Extract the (X, Y) coordinate from the center of the cell holding the provided text.  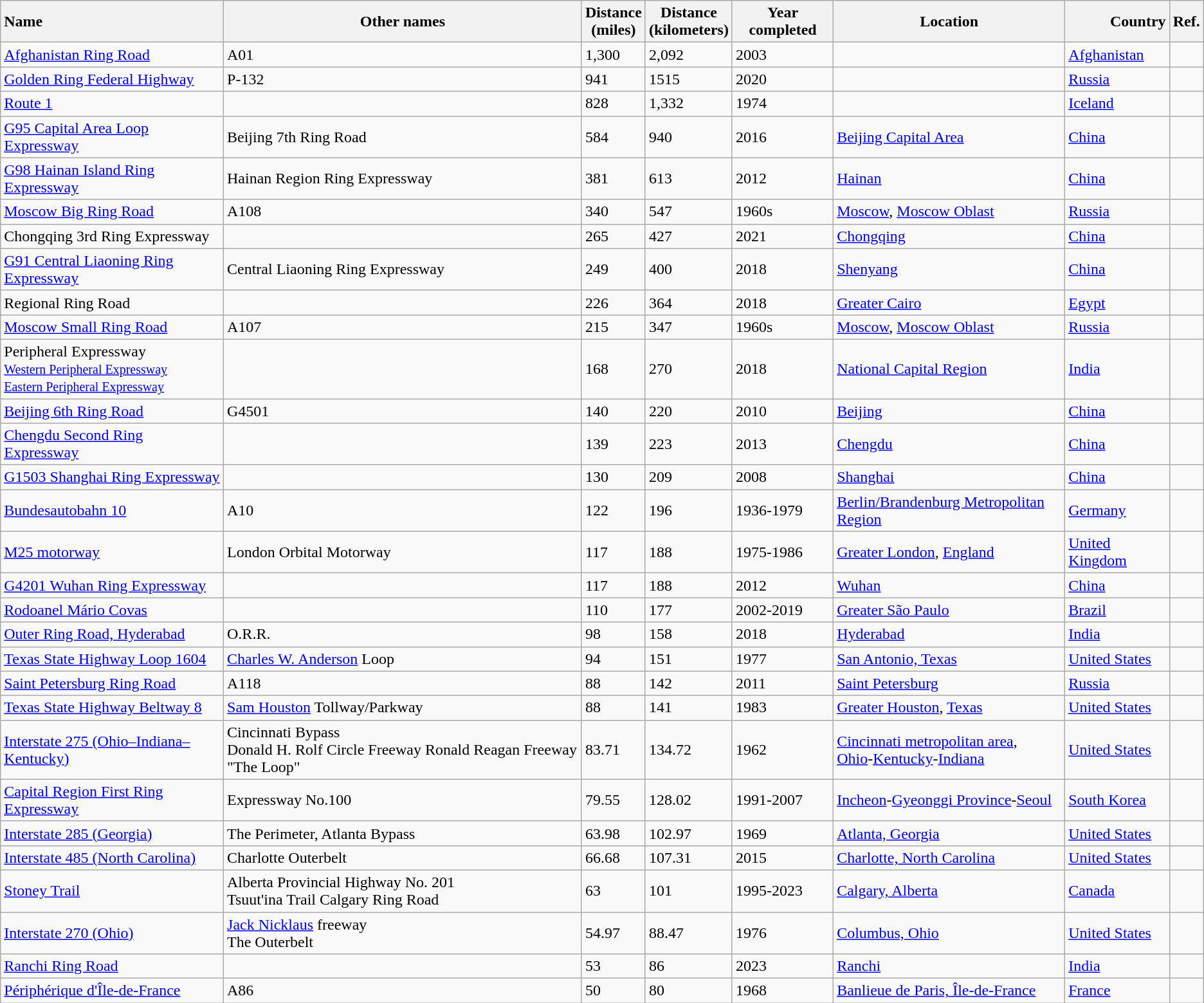
Outer Ring Road, Hyderabad (112, 634)
France (1117, 991)
168 (614, 369)
Chongqing 3rd Ring Expressway (112, 236)
A107 (403, 327)
1,332 (688, 104)
San Antonio, Texas (949, 659)
79.55 (614, 800)
G91 Central Liaoning Ring Expressway (112, 269)
94 (614, 659)
Moscow Big Ring Road (112, 212)
215 (614, 327)
158 (688, 634)
98 (614, 634)
Columbus, Ohio (949, 933)
Hainan (949, 179)
Alberta Provincial Highway No. 201Tsuut'ina Trail Calgary Ring Road (403, 890)
140 (614, 411)
Calgary, Alberta (949, 890)
1936-1979 (782, 511)
G98 Hainan Island Ring Expressway (112, 179)
2008 (782, 477)
427 (688, 236)
1969 (782, 833)
Jack Nicklaus freewayThe Outerbelt (403, 933)
141 (688, 708)
2010 (782, 411)
Р-132 (403, 79)
1976 (782, 933)
Hainan Region Ring Expressway (403, 179)
2020 (782, 79)
Beijing (949, 411)
265 (614, 236)
151 (688, 659)
Country (1117, 22)
Greater London, England (949, 552)
63 (614, 890)
88.47 (688, 933)
209 (688, 477)
South Korea (1117, 800)
London Orbital Motorway (403, 552)
80 (688, 991)
Cincinnati BypassDonald H. Rolf Circle Freeway Ronald Reagan Freeway "The Loop" (403, 750)
Capital Region First Ring Expressway (112, 800)
364 (688, 302)
Canada (1117, 890)
G95 Capital Area Loop Expressway (112, 136)
1968 (782, 991)
2021 (782, 236)
Golden Ring Federal Highway (112, 79)
Distance(kilometers) (688, 22)
584 (614, 136)
Stoney Trail (112, 890)
Greater Cairo (949, 302)
Charlotte Outerbelt (403, 858)
Atlanta, Georgia (949, 833)
1962 (782, 750)
Sam Houston Tollway/Parkway (403, 708)
Interstate 270 (Ohio) (112, 933)
Name (112, 22)
2011 (782, 683)
142 (688, 683)
Banlieue de Paris, Île-de-France (949, 991)
547 (688, 212)
Shanghai (949, 477)
Interstate 275 (Ohio–Indiana–Kentucky) (112, 750)
Bundesautobahn 10 (112, 511)
107.31 (688, 858)
381 (614, 179)
Hyderabad (949, 634)
Berlin/Brandenburg Metropolitan Region (949, 511)
Other names (403, 22)
G4501 (403, 411)
134.72 (688, 750)
196 (688, 511)
Périphérique d'Île-de-France (112, 991)
Texas State Highway Loop 1604 (112, 659)
Ranchi Ring Road (112, 966)
Rodoanel Mário Covas (112, 610)
2016 (782, 136)
Saint Petersburg (949, 683)
249 (614, 269)
A86 (403, 991)
Afghanistan (1117, 55)
Location (949, 22)
1515 (688, 79)
Brazil (1117, 610)
83.71 (614, 750)
139 (614, 444)
Beijing 7th Ring Road (403, 136)
1975-1986 (782, 552)
Expressway No.100 (403, 800)
Cincinnati metropolitan area,Ohio-Kentucky-Indiana (949, 750)
A118 (403, 683)
2002-2019 (782, 610)
A108 (403, 212)
223 (688, 444)
110 (614, 610)
Wuhan (949, 585)
86 (688, 966)
2013 (782, 444)
50 (614, 991)
Egypt (1117, 302)
66.68 (614, 858)
Route 1 (112, 104)
National Capital Region (949, 369)
2015 (782, 858)
United Kingdom (1117, 552)
Iceland (1117, 104)
Chongqing (949, 236)
2003 (782, 55)
Afghanistan Ring Road (112, 55)
Peripheral ExpresswayWestern Peripheral ExpresswayEastern Peripheral Expressway (112, 369)
Saint Petersburg Ring Road (112, 683)
177 (688, 610)
63.98 (614, 833)
Moscow Small Ring Road (112, 327)
O.R.R. (403, 634)
828 (614, 104)
G1503 Shanghai Ring Expressway (112, 477)
53 (614, 966)
M25 motorway (112, 552)
G4201 Wuhan Ring Expressway (112, 585)
226 (614, 302)
270 (688, 369)
Incheon-Gyeonggi Province-Seoul (949, 800)
1977 (782, 659)
The Perimeter, Atlanta Bypass (403, 833)
130 (614, 477)
Chengdu (949, 444)
Germany (1117, 511)
1995-2023 (782, 890)
Ranchi (949, 966)
102.97 (688, 833)
Regional Ring Road (112, 302)
Ref. (1186, 22)
941 (614, 79)
2,092 (688, 55)
Year completed (782, 22)
Beijing 6th Ring Road (112, 411)
Beijing Capital Area (949, 136)
122 (614, 511)
Texas State Highway Beltway 8 (112, 708)
Shenyang (949, 269)
Central Liaoning Ring Expressway (403, 269)
940 (688, 136)
Charles W. Anderson Loop (403, 659)
Interstate 485 (North Carolina) (112, 858)
128.02 (688, 800)
340 (614, 212)
400 (688, 269)
A10 (403, 511)
2023 (782, 966)
54.97 (614, 933)
Greater Houston, Texas (949, 708)
Distance(miles) (614, 22)
Greater São Paulo (949, 610)
613 (688, 179)
Interstate 285 (Georgia) (112, 833)
Chengdu Second Ring Expressway (112, 444)
347 (688, 327)
1983 (782, 708)
220 (688, 411)
101 (688, 890)
1,300 (614, 55)
Charlotte, North Carolina (949, 858)
1974 (782, 104)
A01 (403, 55)
1991-2007 (782, 800)
